Identify which cell holds the provided text, then report its (X, Y) central coordinate. 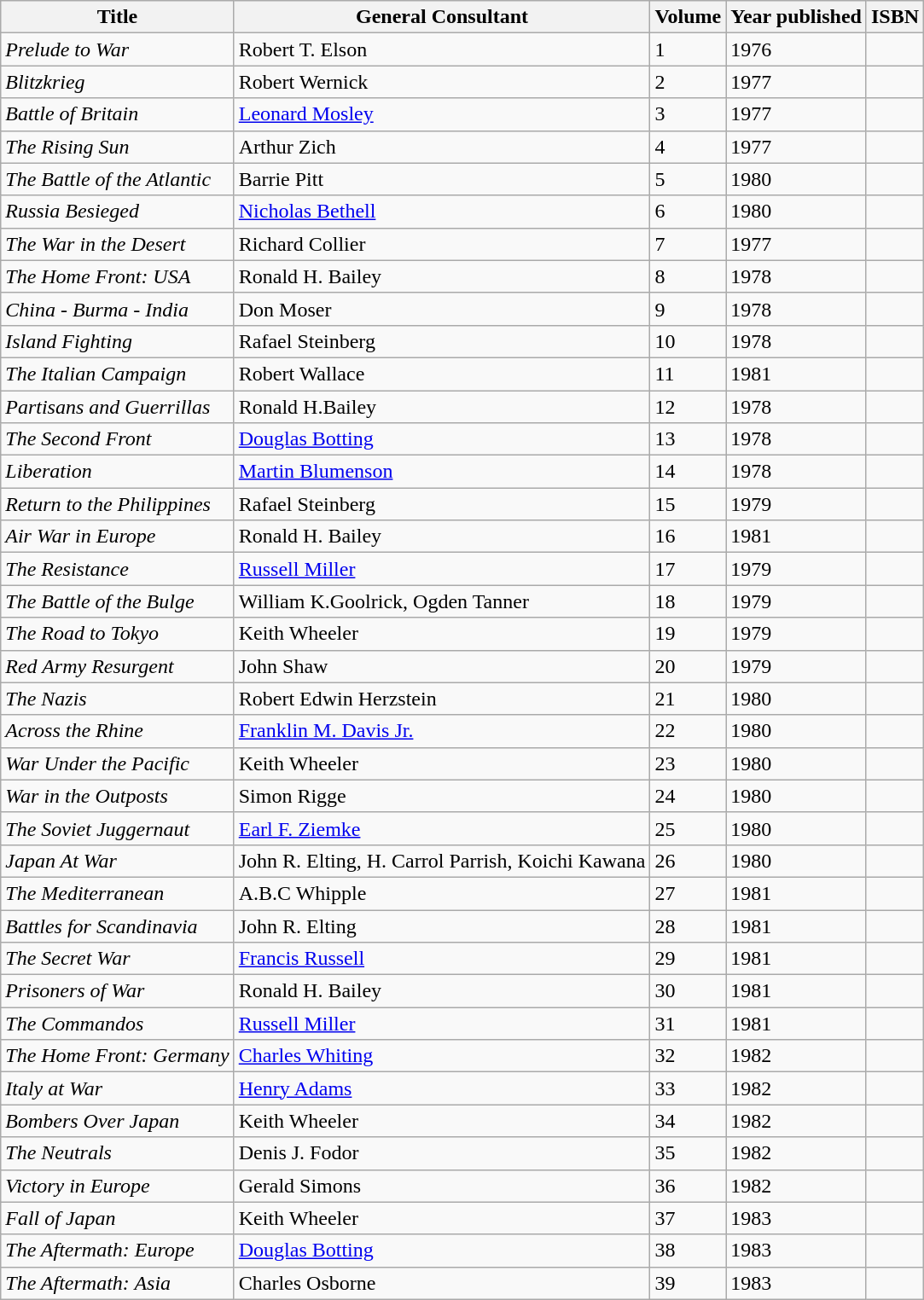
War in the Outposts (118, 796)
Volume (688, 17)
6 (688, 212)
11 (688, 374)
13 (688, 439)
Richard Collier (442, 244)
William K.Goolrick, Ogden Tanner (442, 601)
Robert Edwin Herzstein (442, 699)
Return to the Philippines (118, 504)
16 (688, 537)
21 (688, 699)
ISBN (894, 17)
Henry Adams (442, 1088)
Denis J. Fodor (442, 1153)
China - Burma - India (118, 309)
36 (688, 1186)
9 (688, 309)
Blitzkrieg (118, 82)
23 (688, 763)
John R. Elting (442, 926)
The Mediterranean (118, 893)
14 (688, 472)
22 (688, 731)
Charles Osborne (442, 1283)
The Soviet Juggernaut (118, 828)
The Nazis (118, 699)
Franklin M. Davis Jr. (442, 731)
Robert T. Elson (442, 49)
The Neutrals (118, 1153)
34 (688, 1121)
4 (688, 147)
Fall of Japan (118, 1218)
The Commandos (118, 1024)
38 (688, 1251)
17 (688, 569)
35 (688, 1153)
3 (688, 114)
2 (688, 82)
The Rising Sun (118, 147)
Simon Rigge (442, 796)
18 (688, 601)
Martin Blumenson (442, 472)
25 (688, 828)
29 (688, 959)
Year published (797, 17)
The Italian Campaign (118, 374)
Don Moser (442, 309)
10 (688, 341)
The Home Front: Germany (118, 1056)
Charles Whiting (442, 1056)
The Battle of the Atlantic (118, 179)
Earl F. Ziemke (442, 828)
The Resistance (118, 569)
15 (688, 504)
The Aftermath: Europe (118, 1251)
Leonard Mosley (442, 114)
Nicholas Bethell (442, 212)
12 (688, 407)
General Consultant (442, 17)
Russia Besieged (118, 212)
Arthur Zich (442, 147)
The Secret War (118, 959)
John Shaw (442, 666)
Across the Rhine (118, 731)
Ronald H.Bailey (442, 407)
Air War in Europe (118, 537)
31 (688, 1024)
32 (688, 1056)
Red Army Resurgent (118, 666)
Gerald Simons (442, 1186)
The Battle of the Bulge (118, 601)
Barrie Pitt (442, 179)
A.B.C Whipple (442, 893)
Prisoners of War (118, 991)
20 (688, 666)
Bombers Over Japan (118, 1121)
Robert Wallace (442, 374)
24 (688, 796)
33 (688, 1088)
7 (688, 244)
19 (688, 634)
Island Fighting (118, 341)
37 (688, 1218)
The Home Front: USA (118, 276)
5 (688, 179)
Title (118, 17)
Liberation (118, 472)
28 (688, 926)
1976 (797, 49)
The Road to Tokyo (118, 634)
26 (688, 861)
Italy at War (118, 1088)
War Under the Pacific (118, 763)
39 (688, 1283)
1 (688, 49)
The Second Front (118, 439)
30 (688, 991)
Battle of Britain (118, 114)
Battles for Scandinavia (118, 926)
Japan At War (118, 861)
27 (688, 893)
The War in the Desert (118, 244)
Partisans and Guerrillas (118, 407)
Prelude to War (118, 49)
Francis Russell (442, 959)
8 (688, 276)
Robert Wernick (442, 82)
Victory in Europe (118, 1186)
The Aftermath: Asia (118, 1283)
John R. Elting, H. Carrol Parrish, Koichi Kawana (442, 861)
